Locate the cell with the specified text and output its [X, Y] center coordinate. 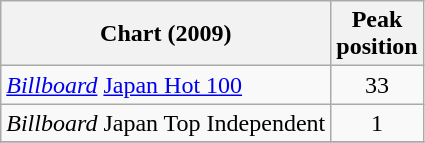
Chart (2009) [166, 34]
Peakposition [377, 34]
33 [377, 85]
Billboard Japan Hot 100 [166, 85]
1 [377, 123]
Billboard Japan Top Independent [166, 123]
